Pinpoint the cell where the given text exists, returning its [x, y] midpoint coordinate. 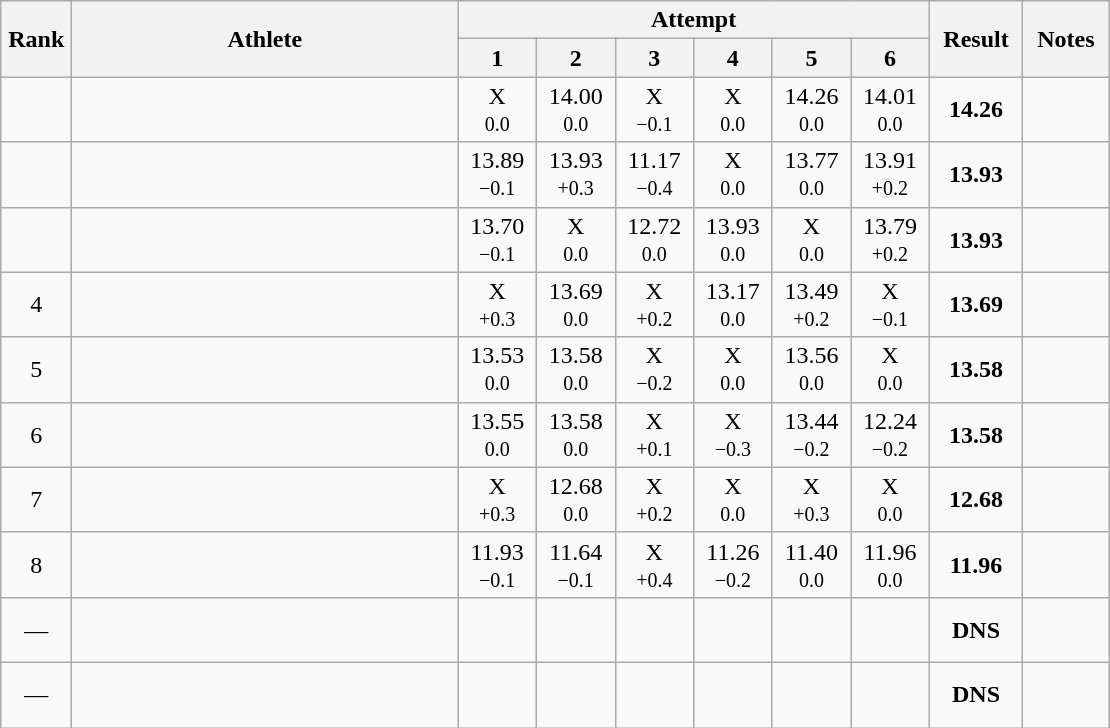
13.770.0 [812, 174]
13.79+0.2 [890, 240]
13.930.0 [734, 240]
11.26−0.2 [734, 564]
Athlete [265, 39]
Notes [1066, 39]
14.260.0 [812, 110]
11.93−0.1 [498, 564]
X+0.4 [654, 564]
14.000.0 [576, 110]
13.70−0.1 [498, 240]
7 [36, 500]
14.26 [976, 110]
11.960.0 [890, 564]
11.400.0 [812, 564]
13.44−0.2 [812, 434]
13.89−0.1 [498, 174]
12.680.0 [576, 500]
13.69 [976, 304]
11.17−0.4 [654, 174]
12.68 [976, 500]
1 [498, 58]
13.91+0.2 [890, 174]
8 [36, 564]
X+0.1 [654, 434]
12.720.0 [654, 240]
11.96 [976, 564]
13.530.0 [498, 370]
13.560.0 [812, 370]
3 [654, 58]
X−0.2 [654, 370]
11.64−0.1 [576, 564]
14.010.0 [890, 110]
13.690.0 [576, 304]
Attempt [694, 20]
13.550.0 [498, 434]
13.49+0.2 [812, 304]
Result [976, 39]
X−0.3 [734, 434]
Rank [36, 39]
13.93+0.3 [576, 174]
2 [576, 58]
12.24−0.2 [890, 434]
13.170.0 [734, 304]
